Search for the cell housing the specified text and yield its [x, y] center coordinate. 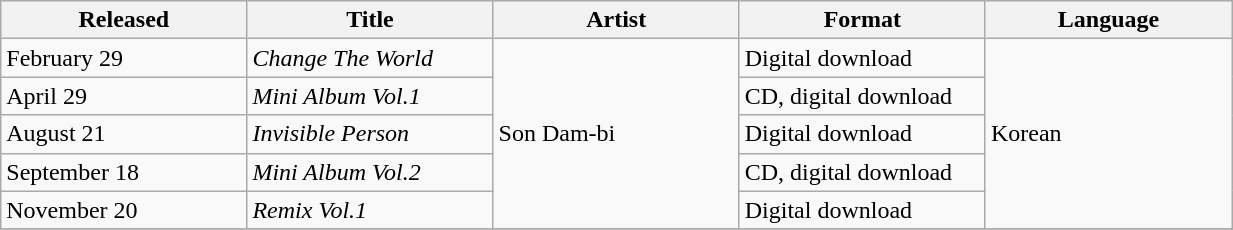
Korean [1108, 134]
Released [124, 20]
Son Dam-bi [616, 134]
Mini Album Vol.2 [370, 172]
September 18 [124, 172]
Remix Vol.1 [370, 210]
Change The World [370, 58]
Language [1108, 20]
Format [862, 20]
Invisible Person [370, 134]
Mini Album Vol.1 [370, 96]
Title [370, 20]
February 29 [124, 58]
Artist [616, 20]
April 29 [124, 96]
November 20 [124, 210]
August 21 [124, 134]
